Scan for the cell matching the given text and deliver its [x, y] coordinate at center. 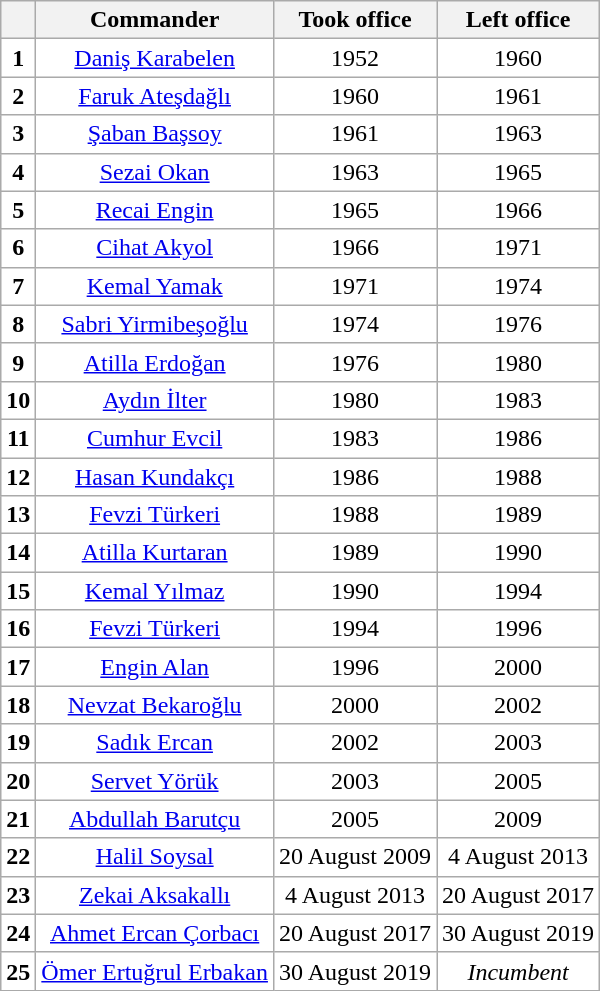
Sadık Ercan [155, 743]
Hasan Kundakçı [155, 477]
Sezai Okan [155, 172]
18 [18, 705]
9 [18, 362]
Ömer Ertuğrul Erbakan [155, 971]
25 [18, 971]
Zekai Aksakallı [155, 895]
Recai Engin [155, 210]
2009 [518, 819]
Faruk Ateşdağlı [155, 96]
Atilla Kurtaran [155, 553]
Cumhur Evcil [155, 438]
24 [18, 933]
13 [18, 515]
7 [18, 286]
10 [18, 400]
8 [18, 324]
Daniş Karabelen [155, 58]
Aydın İlter [155, 400]
22 [18, 857]
2 [18, 96]
20 [18, 781]
11 [18, 438]
Kemal Yamak [155, 286]
Nevzat Bekaroğlu [155, 705]
1952 [354, 58]
15 [18, 591]
20 August 2009 [354, 857]
Kemal Yılmaz [155, 591]
19 [18, 743]
5 [18, 210]
1 [18, 58]
3 [18, 134]
Commander [155, 20]
Şaban Başsoy [155, 134]
12 [18, 477]
Abdullah Barutçu [155, 819]
21 [18, 819]
Halil Soysal [155, 857]
23 [18, 895]
4 [18, 172]
Left office [518, 20]
6 [18, 248]
Cihat Akyol [155, 248]
14 [18, 553]
Sabri Yirmibeşoğlu [155, 324]
Ahmet Ercan Çorbacı [155, 933]
Engin Alan [155, 667]
17 [18, 667]
Servet Yörük [155, 781]
Took office [354, 20]
Incumbent [518, 971]
16 [18, 629]
Atilla Erdoğan [155, 362]
